Output the [X, Y] coordinate of the center of the cell containing the given text.  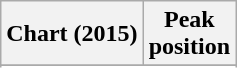
Chart (2015) [72, 34]
Peak position [189, 34]
